Return the [X, Y] coordinate for the center point of the cell that contains the specified text.  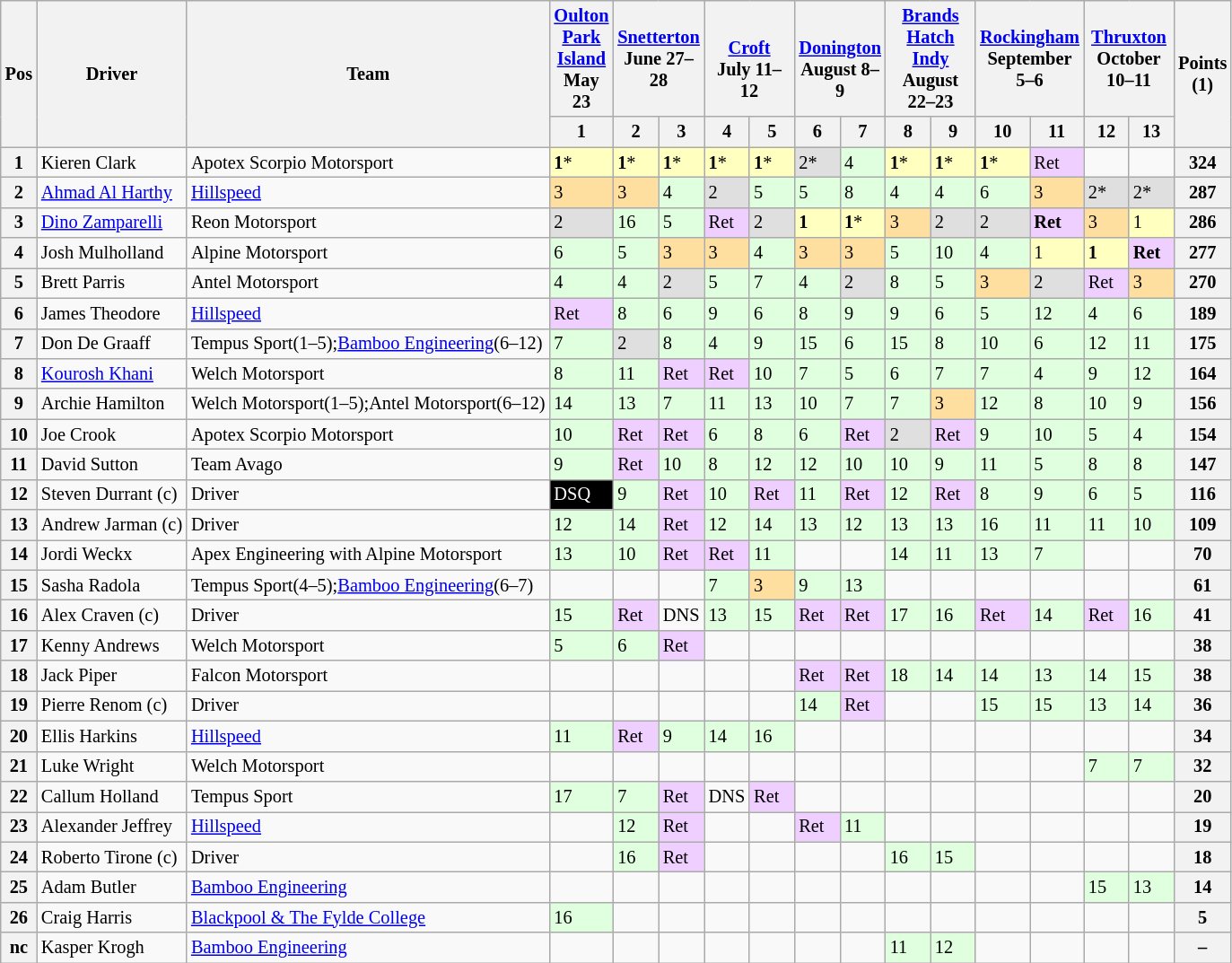
Alexander Jeffrey [111, 827]
61 [1202, 585]
Tempus Sport [368, 796]
109 [1202, 525]
Kasper Krogh [111, 948]
Brands Hatch IndyAugust 22–23 [931, 58]
nc [19, 948]
Team Avago [368, 464]
Steven Durrant (c) [111, 495]
Andrew Jarman (c) [111, 525]
189 [1202, 313]
70 [1202, 555]
175 [1202, 344]
Adam Butler [111, 887]
Pos [19, 74]
24 [19, 857]
34 [1202, 736]
Jordi Weckx [111, 555]
Joe Crook [111, 434]
Kenny Andrews [111, 645]
32 [1202, 766]
270 [1202, 283]
CroftJuly 11–12 [750, 58]
286 [1202, 223]
ThruxtonOctober 10–11 [1129, 58]
SnettertonJune 27–28 [659, 58]
Kieren Clark [111, 162]
Sasha Radola [111, 585]
41 [1202, 615]
Points(1) [1202, 74]
– [1202, 948]
Ellis Harkins [111, 736]
Antel Motorsport [368, 283]
147 [1202, 464]
Team [368, 74]
277 [1202, 253]
Pierre Renom (c) [111, 705]
Craig Harris [111, 917]
324 [1202, 162]
Kourosh Khani [111, 373]
154 [1202, 434]
RockinghamSeptember 5–6 [1030, 58]
Welch Motorsport(1–5);Antel Motorsport(6–12) [368, 404]
Reon Motorsport [368, 223]
23 [19, 827]
25 [19, 887]
156 [1202, 404]
Oulton Park IslandMay 23 [581, 58]
Callum Holland [111, 796]
Alpine Motorsport [368, 253]
Ahmad Al Harthy [111, 192]
26 [19, 917]
Tempus Sport(4–5);Bamboo Engineering(6–7) [368, 585]
DSQ [581, 495]
Dino Zamparelli [111, 223]
Alex Craven (c) [111, 615]
Tempus Sport(1–5);Bamboo Engineering(6–12) [368, 344]
Apex Engineering with Alpine Motorsport [368, 555]
Brett Parris [111, 283]
Don De Graaff [111, 344]
36 [1202, 705]
Luke Wright [111, 766]
Jack Piper [111, 676]
Roberto Tirone (c) [111, 857]
James Theodore [111, 313]
164 [1202, 373]
287 [1202, 192]
22 [19, 796]
David Sutton [111, 464]
21 [19, 766]
Josh Mulholland [111, 253]
Falcon Motorsport [368, 676]
116 [1202, 495]
Archie Hamilton [111, 404]
DoningtonAugust 8–9 [840, 58]
Blackpool & The Fylde College [368, 917]
